Scan for the cell matching the given text and deliver its (x, y) coordinate at center. 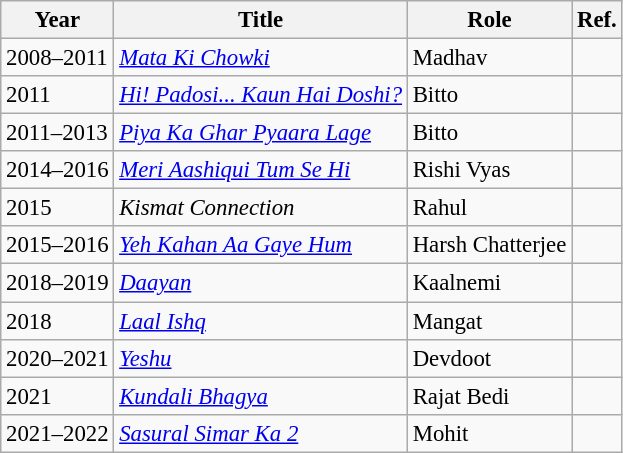
Mata Ki Chowki (260, 58)
Rajat Bedi (489, 396)
Sasural Simar Ka 2 (260, 433)
2014–2016 (58, 170)
2021 (58, 396)
Kaalnemi (489, 283)
2015–2016 (58, 245)
Ref. (597, 20)
Role (489, 20)
Madhav (489, 58)
Year (58, 20)
Laal Ishq (260, 321)
2011–2013 (58, 133)
Meri Aashiqui Tum Se Hi (260, 170)
2008–2011 (58, 58)
Yeshu (260, 358)
Piya Ka Ghar Pyaara Lage (260, 133)
Hi! Padosi... Kaun Hai Doshi? (260, 95)
2018 (58, 321)
2020–2021 (58, 358)
Mangat (489, 321)
2021–2022 (58, 433)
Mohit (489, 433)
Kundali Bhagya (260, 396)
Harsh Chatterjee (489, 245)
2015 (58, 208)
Yeh Kahan Aa Gaye Hum (260, 245)
2011 (58, 95)
Kismat Connection (260, 208)
Rishi Vyas (489, 170)
Devdoot (489, 358)
2018–2019 (58, 283)
Rahul (489, 208)
Title (260, 20)
Daayan (260, 283)
